Return [x, y] of the center of cell containing provided text 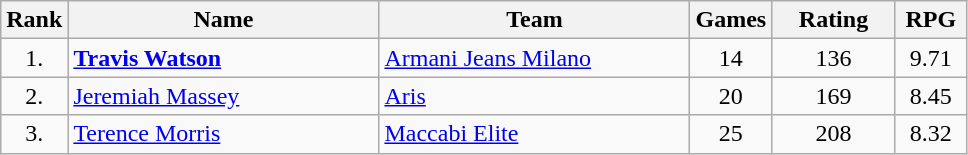
Terence Morris [224, 134]
Maccabi Elite [534, 134]
25 [731, 134]
14 [731, 58]
Rating [834, 20]
1. [34, 58]
Rank [34, 20]
Games [731, 20]
Travis Watson [224, 58]
2. [34, 96]
20 [731, 96]
RPG [930, 20]
208 [834, 134]
3. [34, 134]
8.45 [930, 96]
Aris [534, 96]
Name [224, 20]
Armani Jeans Milano [534, 58]
Jeremiah Massey [224, 96]
169 [834, 96]
8.32 [930, 134]
9.71 [930, 58]
136 [834, 58]
Team [534, 20]
